Find where the given text appears and provide that cell's center as (x, y) coordinate. 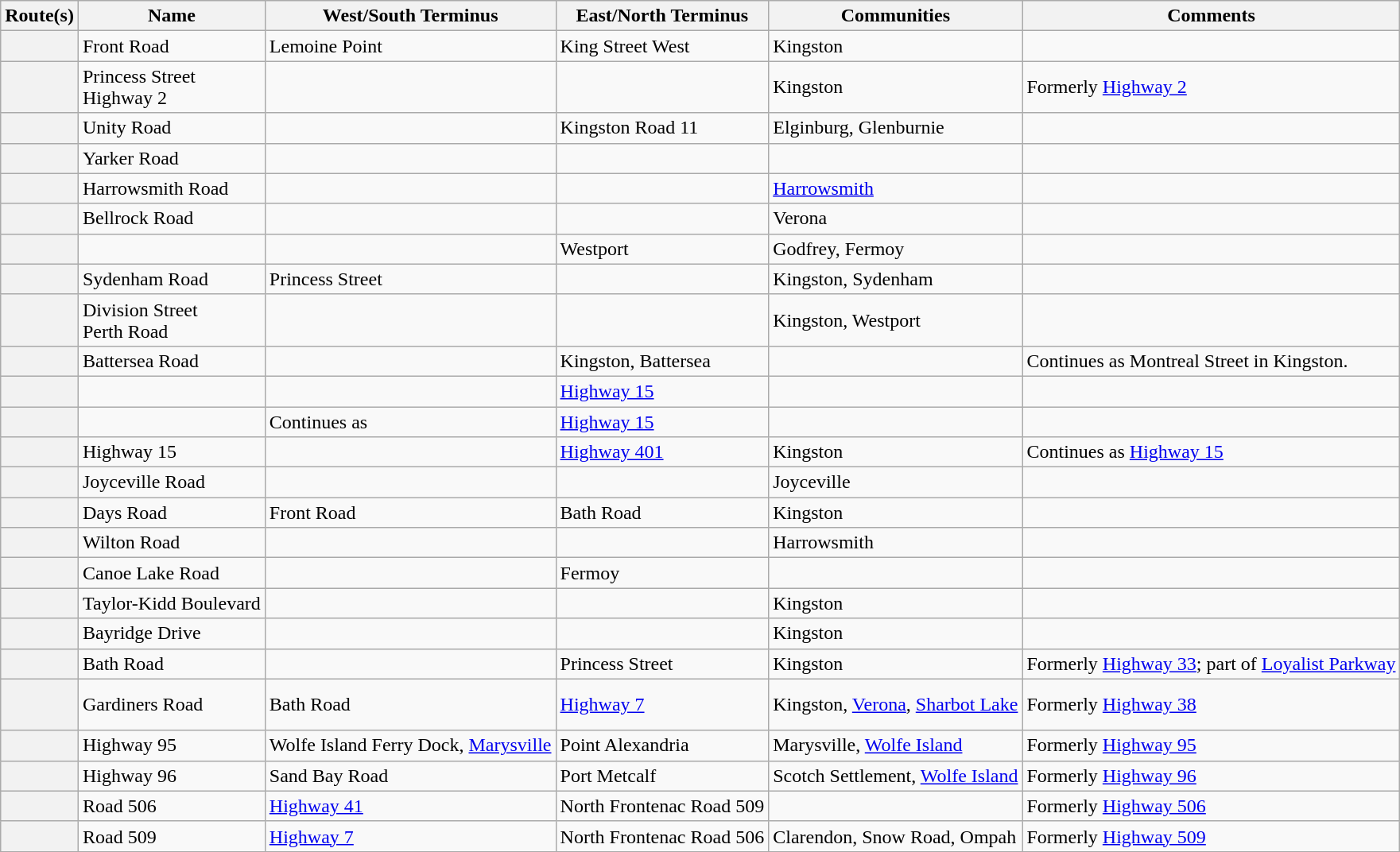
Clarendon, Snow Road, Ompah (895, 836)
Route(s) (40, 16)
Port Metcalf (662, 776)
Princess StreetHighway 2 (172, 87)
Verona (895, 219)
Yarker Road (172, 158)
Days Road (172, 513)
Godfrey, Fermoy (895, 249)
Fermoy (662, 573)
Kingston, Battersea (662, 361)
Formerly Highway 509 (1212, 836)
Highway 41 (410, 806)
East/North Terminus (662, 16)
Comments (1212, 16)
Formerly Highway 2 (1212, 87)
Joyceville (895, 482)
Formerly Highway 96 (1212, 776)
Name (172, 16)
Sydenham Road (172, 279)
Highway 401 (662, 452)
Kingston, Westport (895, 319)
Scotch Settlement, Wolfe Island (895, 776)
Wolfe Island Ferry Dock, Marysville (410, 745)
Point Alexandria (662, 745)
Kingston, Verona, Sharbot Lake (895, 704)
Taylor-Kidd Boulevard (172, 603)
Gardiners Road (172, 704)
Sand Bay Road (410, 776)
Division StreetPerth Road (172, 319)
Canoe Lake Road (172, 573)
Battersea Road (172, 361)
Highway 95 (172, 745)
Marysville, Wolfe Island (895, 745)
West/South Terminus (410, 16)
Road 509 (172, 836)
Formerly Highway 506 (1212, 806)
King Street West (662, 46)
Continues as Highway 15 (1212, 452)
Highway 96 (172, 776)
Bayridge Drive (172, 633)
Joyceville Road (172, 482)
Westport (662, 249)
Communities (895, 16)
Lemoine Point (410, 46)
Formerly Highway 95 (1212, 745)
Formerly Highway 38 (1212, 704)
Wilton Road (172, 543)
Road 506 (172, 806)
Continues as Montreal Street in Kingston. (1212, 361)
North Frontenac Road 506 (662, 836)
Bellrock Road (172, 219)
North Frontenac Road 509 (662, 806)
Elginburg, Glenburnie (895, 128)
Harrowsmith Road (172, 188)
Unity Road (172, 128)
Continues as (410, 422)
Formerly Highway 33; part of Loyalist Parkway (1212, 664)
Kingston, Sydenham (895, 279)
Kingston Road 11 (662, 128)
